Output the (x, y) coordinate of the center of the cell containing the given text.  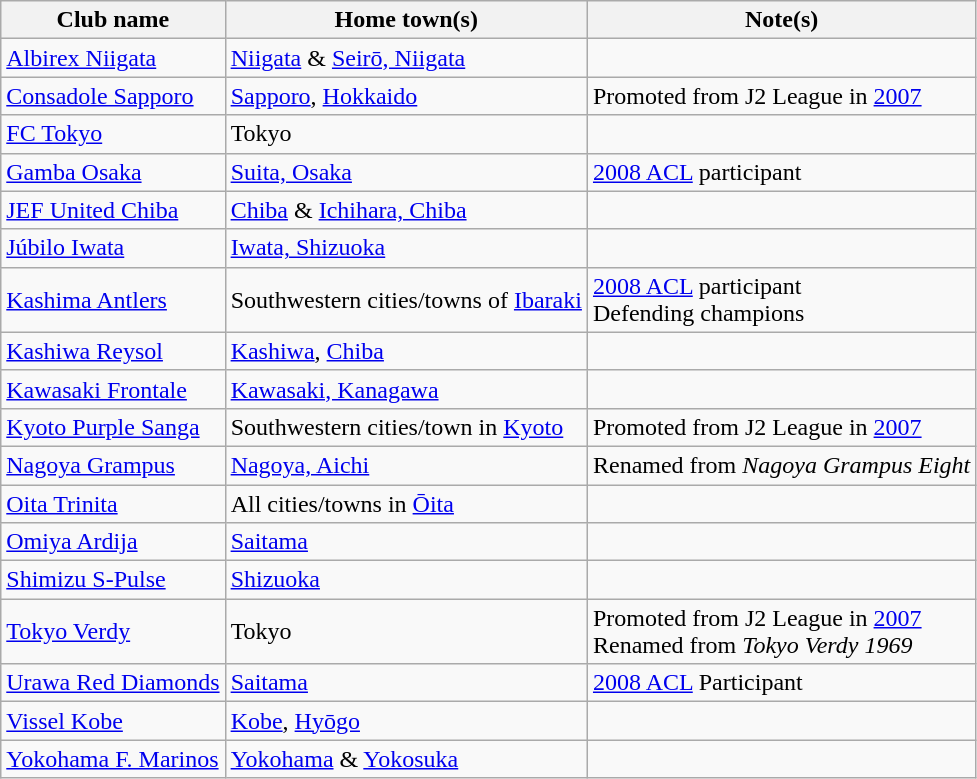
Shimizu S-Pulse (113, 580)
Albirex Niigata (113, 58)
Consadole Sapporo (113, 96)
2008 ACL Participant (781, 683)
Omiya Ardija (113, 542)
Kawasaki Frontale (113, 389)
Home town(s) (406, 20)
Urawa Red Diamonds (113, 683)
Chiba & Ichihara, Chiba (406, 210)
Southwestern cities/town in Kyoto (406, 427)
Kobe, Hyōgo (406, 721)
2008 ACL participant (781, 172)
Club name (113, 20)
Vissel Kobe (113, 721)
Gamba Osaka (113, 172)
All cities/towns in Ōita (406, 503)
Kashiwa, Chiba (406, 351)
Shizuoka (406, 580)
2008 ACL participantDefending champions (781, 300)
Kashiwa Reysol (113, 351)
Southwestern cities/towns of Ibaraki (406, 300)
FC Tokyo (113, 134)
Note(s) (781, 20)
Nagoya, Aichi (406, 465)
Tokyo Verdy (113, 632)
JEF United Chiba (113, 210)
Sapporo, Hokkaido (406, 96)
Yokohama F. Marinos (113, 759)
Oita Trinita (113, 503)
Suita, Osaka (406, 172)
Niigata & Seirō, Niigata (406, 58)
Renamed from Nagoya Grampus Eight (781, 465)
Yokohama & Yokosuka (406, 759)
Nagoya Grampus (113, 465)
Iwata, Shizuoka (406, 248)
Júbilo Iwata (113, 248)
Kawasaki, Kanagawa (406, 389)
Promoted from J2 League in 2007Renamed from Tokyo Verdy 1969 (781, 632)
Kyoto Purple Sanga (113, 427)
Kashima Antlers (113, 300)
